Return the (X, Y) coordinate for the center point of the cell that contains the specified text.  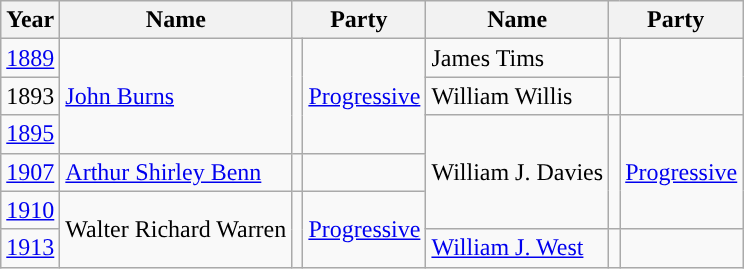
William Willis (518, 96)
1893 (30, 96)
Year (30, 20)
William J. Davies (518, 172)
James Tims (518, 58)
1913 (30, 248)
1889 (30, 58)
Walter Richard Warren (176, 229)
John Burns (176, 96)
1910 (30, 210)
Arthur Shirley Benn (176, 172)
1895 (30, 134)
1907 (30, 172)
William J. West (518, 248)
